Return the [x, y] coordinate for the center point of the cell that contains the specified text.  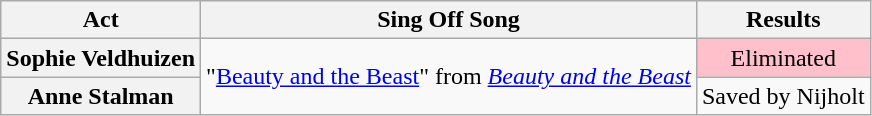
Eliminated [783, 58]
Sing Off Song [449, 20]
Saved by Nijholt [783, 96]
Act [101, 20]
Anne Stalman [101, 96]
"Beauty and the Beast" from Beauty and the Beast [449, 77]
Sophie Veldhuizen [101, 58]
Results [783, 20]
